Detect which cell encompasses the target text, then output its [x, y] center coordinate. 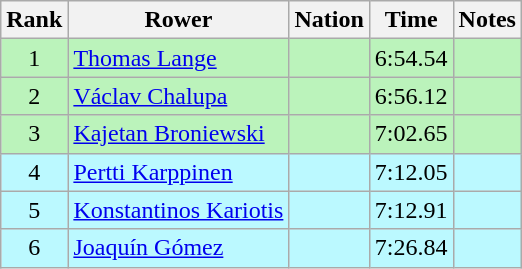
Kajetan Broniewski [178, 134]
7:12.91 [411, 210]
4 [34, 172]
Václav Chalupa [178, 96]
Konstantinos Kariotis [178, 210]
6:54.54 [411, 58]
Pertti Karppinen [178, 172]
Joaquín Gómez [178, 248]
Rank [34, 20]
7:12.05 [411, 172]
7:26.84 [411, 248]
6 [34, 248]
1 [34, 58]
Time [411, 20]
5 [34, 210]
Rower [178, 20]
7:02.65 [411, 134]
3 [34, 134]
Nation [329, 20]
6:56.12 [411, 96]
Notes [487, 20]
Thomas Lange [178, 58]
2 [34, 96]
